From the cell containing the given text, extract its center point as (x, y) coordinate. 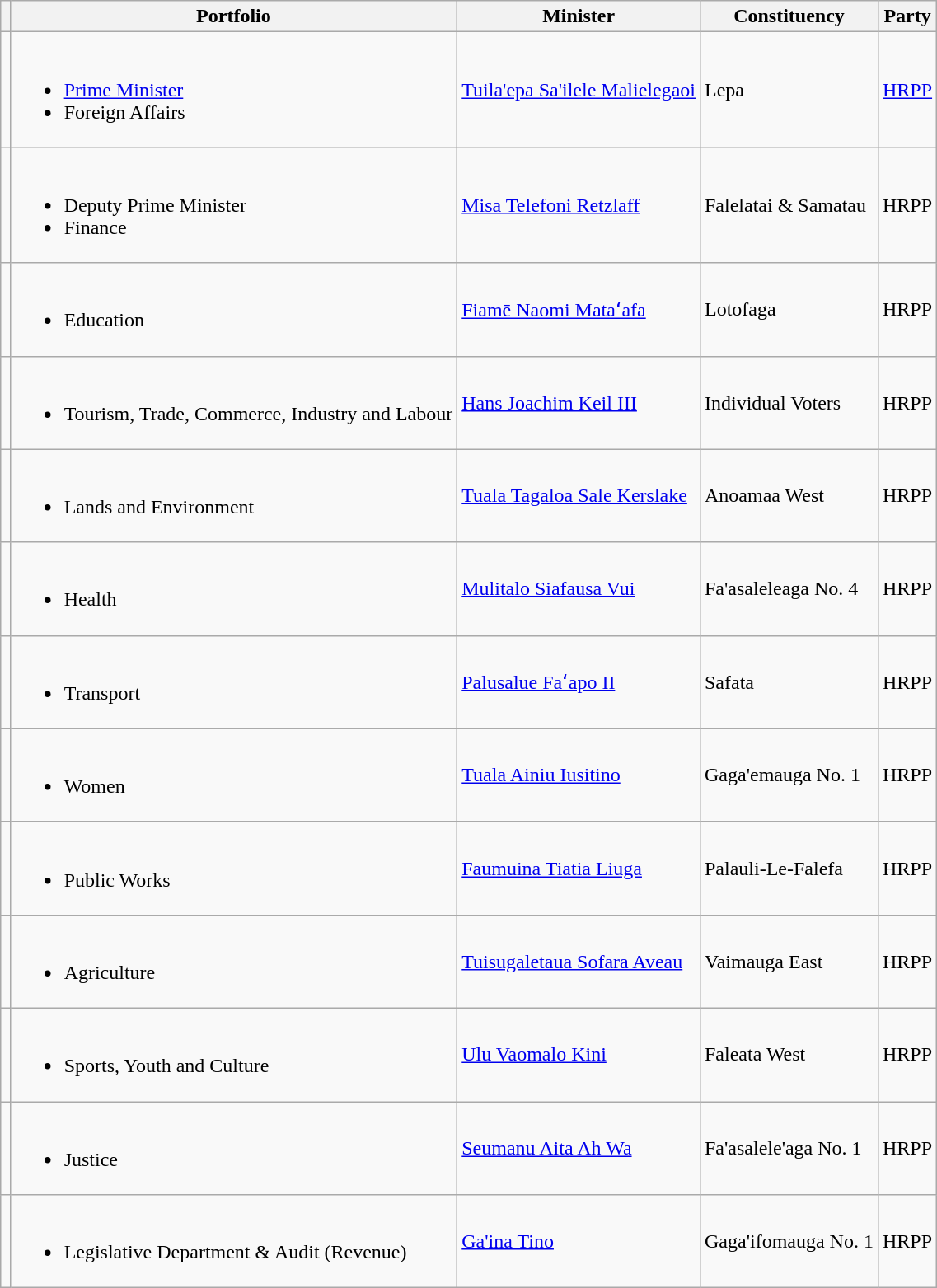
Ulu Vaomalo Kini (579, 1055)
Agriculture (234, 961)
Individual Voters (789, 402)
Deputy Prime MinisterFinance (234, 205)
Lotofaga (789, 310)
Tuila'epa Sa'ilele Malielegaoi (579, 90)
Justice (234, 1147)
Health (234, 588)
Portfolio (234, 16)
Tuala Tagaloa Sale Kerslake (579, 496)
Faleata West (789, 1055)
Prime MinisterForeign Affairs (234, 90)
Palauli-Le-Falefa (789, 869)
Palusalue Faʻapo II (579, 682)
Tuala Ainiu Iusitino (579, 775)
Education (234, 310)
Tuisugaletaua Sofara Aveau (579, 961)
Tourism, Trade, Commerce, Industry and Labour (234, 402)
Lands and Environment (234, 496)
Fa'asalele'aga No. 1 (789, 1147)
Fa'asaleleaga No. 4 (789, 588)
Transport (234, 682)
Seumanu Aita Ah Wa (579, 1147)
Mulitalo Siafausa Vui (579, 588)
Lepa (789, 90)
Falelatai & Samatau (789, 205)
Women (234, 775)
Public Works (234, 869)
Fiamē Naomi Mataʻafa (579, 310)
Ga'ina Tino (579, 1241)
Minister (579, 16)
Party (907, 16)
Sports, Youth and Culture (234, 1055)
Anoamaa West (789, 496)
Gaga'ifomauga No. 1 (789, 1241)
Faumuina Tiatia Liuga (579, 869)
Misa Telefoni Retzlaff (579, 205)
Hans Joachim Keil III (579, 402)
Safata (789, 682)
Gaga'emauga No. 1 (789, 775)
Legislative Department & Audit (Revenue) (234, 1241)
Vaimauga East (789, 961)
Constituency (789, 16)
